Find where the given text appears and provide that cell's center as (X, Y) coordinate. 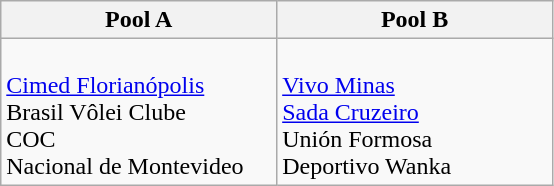
Pool B (415, 20)
Vivo Minas Sada Cruzeiro Unión Formosa Deportivo Wanka (415, 112)
Pool A (139, 20)
Cimed Florianópolis Brasil Vôlei Clube COC Nacional de Montevideo (139, 112)
